Locate the cell with the specified text and output its [X, Y] center coordinate. 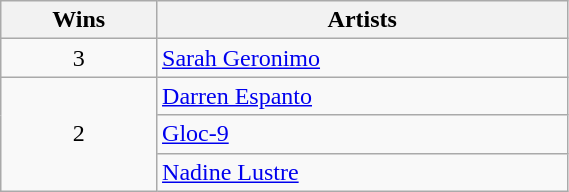
Sarah Geronimo [363, 58]
Artists [363, 20]
Gloc-9 [363, 134]
Darren Espanto [363, 96]
3 [79, 58]
Nadine Lustre [363, 172]
2 [79, 134]
Wins [79, 20]
